Locate the cell with the specified text and output its (X, Y) center coordinate. 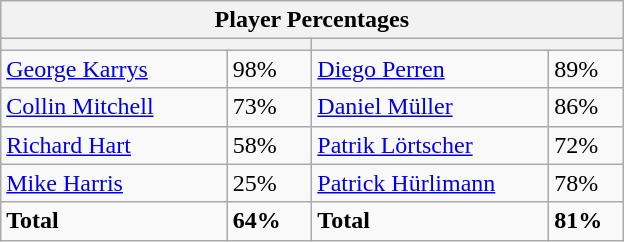
73% (269, 107)
89% (586, 69)
86% (586, 107)
58% (269, 145)
Collin Mitchell (114, 107)
George Karrys (114, 69)
78% (586, 183)
72% (586, 145)
Diego Perren (430, 69)
Patrick Hürlimann (430, 183)
Player Percentages (312, 20)
Richard Hart (114, 145)
25% (269, 183)
Mike Harris (114, 183)
Patrik Lörtscher (430, 145)
64% (269, 221)
98% (269, 69)
Daniel Müller (430, 107)
81% (586, 221)
